Provide the (x, y) coordinate of the cell's center where the given text is located.  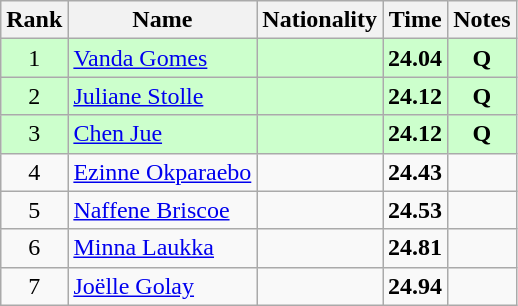
Notes (482, 20)
Name (162, 20)
5 (34, 210)
Joëlle Golay (162, 286)
24.43 (416, 172)
Time (416, 20)
6 (34, 248)
Minna Laukka (162, 248)
Juliane Stolle (162, 96)
24.94 (416, 286)
1 (34, 58)
3 (34, 134)
24.04 (416, 58)
Vanda Gomes (162, 58)
24.81 (416, 248)
24.53 (416, 210)
Ezinne Okparaebo (162, 172)
7 (34, 286)
Chen Jue (162, 134)
4 (34, 172)
Rank (34, 20)
Nationality (320, 20)
Naffene Briscoe (162, 210)
2 (34, 96)
